Capture the cell that displays the provided text and extract its (x, y) central coordinate. 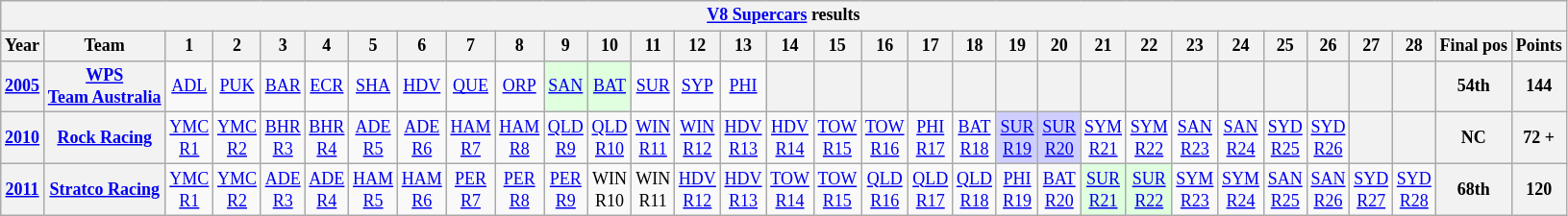
120 (1538, 189)
72 + (1538, 138)
12 (698, 46)
5 (373, 46)
SURR21 (1104, 189)
17 (931, 46)
BHRR4 (327, 138)
ADER6 (421, 138)
V8 Supercars results (784, 15)
SURR20 (1059, 138)
HAMR5 (373, 189)
54th (1473, 86)
SANR23 (1195, 138)
8 (519, 46)
PHI (743, 86)
SYMR22 (1149, 138)
2 (237, 46)
SYDR25 (1284, 138)
6 (421, 46)
15 (836, 46)
HAMR6 (421, 189)
ADL (189, 86)
PERR7 (471, 189)
NC (1473, 138)
SANR26 (1329, 189)
10 (610, 46)
BATR20 (1059, 189)
20 (1059, 46)
QUE (471, 86)
PUK (237, 86)
SYDR27 (1371, 189)
SUR (654, 86)
SYDR28 (1413, 189)
SYP (698, 86)
HDV (421, 86)
22 (1149, 46)
SHA (373, 86)
WINR10 (610, 189)
BAT (610, 86)
BHRR3 (283, 138)
Year (23, 46)
ADER3 (283, 189)
HDVR12 (698, 189)
27 (1371, 46)
21 (1104, 46)
SURR22 (1149, 189)
1 (189, 46)
SANR25 (1284, 189)
TOWR14 (790, 189)
SYMR21 (1104, 138)
Team (104, 46)
TOWR16 (884, 138)
QLDR9 (566, 138)
ORP (519, 86)
QLDR16 (884, 189)
ADER5 (373, 138)
2011 (23, 189)
26 (1329, 46)
QLDR17 (931, 189)
2005 (23, 86)
PHIR17 (931, 138)
3 (283, 46)
QLDR18 (975, 189)
WINR12 (698, 138)
SYMR23 (1195, 189)
19 (1017, 46)
PERR8 (519, 189)
28 (1413, 46)
11 (654, 46)
4 (327, 46)
SANR24 (1241, 138)
Rock Racing (104, 138)
Points (1538, 46)
HAMR7 (471, 138)
2010 (23, 138)
QLDR10 (610, 138)
HAMR8 (519, 138)
25 (1284, 46)
68th (1473, 189)
16 (884, 46)
SAN (566, 86)
Stratco Racing (104, 189)
PERR9 (566, 189)
24 (1241, 46)
23 (1195, 46)
WPSTeam Australia (104, 86)
SYDR26 (1329, 138)
9 (566, 46)
ADER4 (327, 189)
7 (471, 46)
144 (1538, 86)
BAR (283, 86)
HDVR14 (790, 138)
13 (743, 46)
Final pos (1473, 46)
SYMR24 (1241, 189)
14 (790, 46)
BATR18 (975, 138)
ECR (327, 86)
SURR19 (1017, 138)
PHIR19 (1017, 189)
18 (975, 46)
